For the text-containing cell, return its midpoint in [x, y] coordinate format. 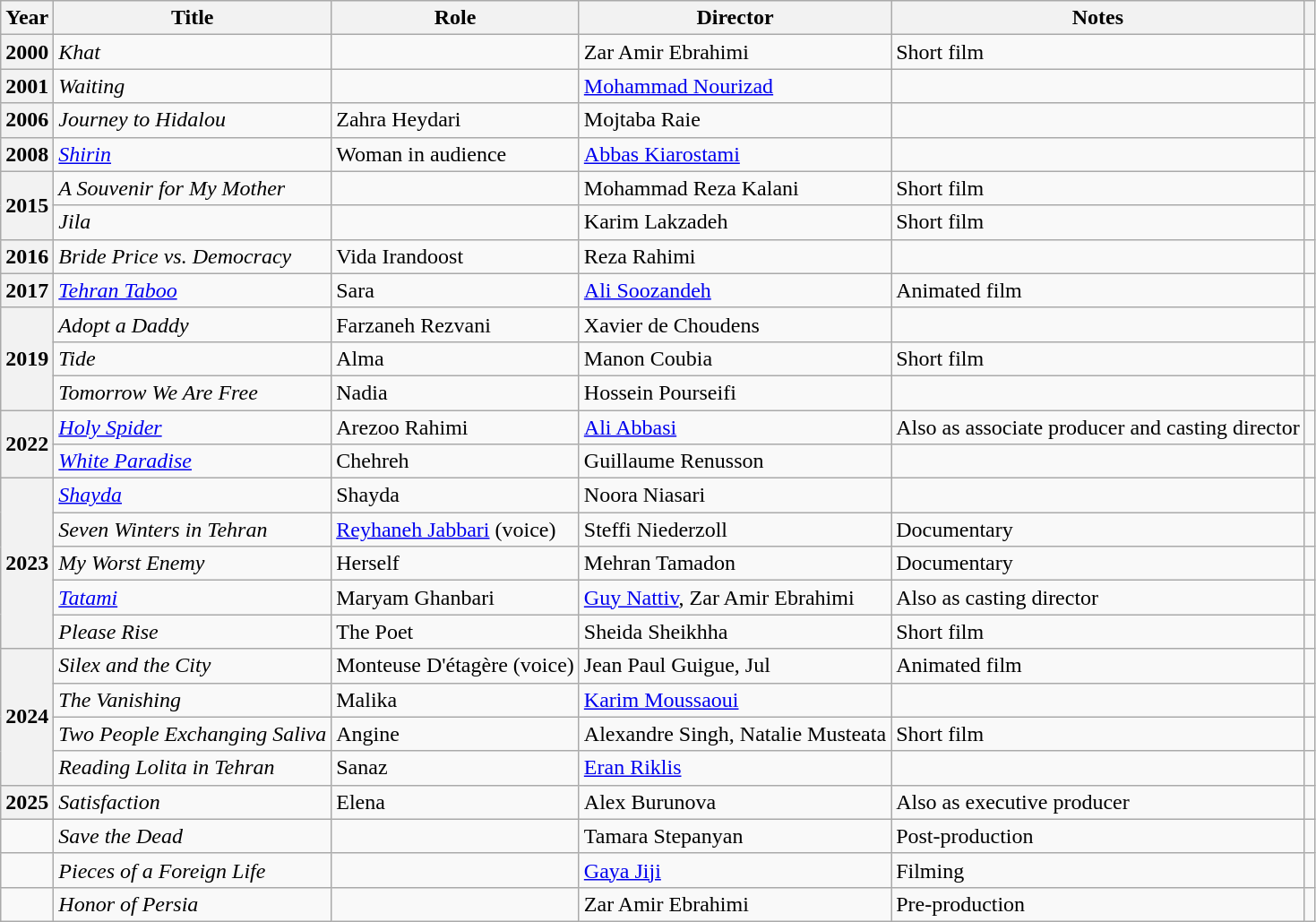
Hossein Pourseifi [735, 392]
Also as executive producer [1098, 802]
Tatami [193, 598]
Filming [1098, 870]
Notes [1098, 18]
Pieces of a Foreign Life [193, 870]
Shirin [193, 154]
Mohammad Reza Kalani [735, 188]
My Worst Enemy [193, 564]
2024 [27, 717]
Monteuse D'étagère (voice) [455, 666]
Malika [455, 700]
Mehran Tamadon [735, 564]
Khat [193, 52]
Angine [455, 734]
2001 [27, 86]
Mojtaba Raie [735, 120]
2022 [27, 444]
Silex and the City [193, 666]
Tehran Taboo [193, 290]
Sheida Sheikhha [735, 632]
Please Rise [193, 632]
Noora Niasari [735, 495]
Adopt a Daddy [193, 324]
Chehreh [455, 461]
Satisfaction [193, 802]
Vida Irandoost [455, 256]
Tamara Stepanyan [735, 836]
Abbas Kiarostami [735, 154]
Guillaume Renusson [735, 461]
Title [193, 18]
Also as casting director [1098, 598]
Sanaz [455, 768]
2023 [27, 564]
Jila [193, 222]
Bride Price vs. Democracy [193, 256]
2019 [27, 358]
Reading Lolita in Tehran [193, 768]
Maryam Ghanbari [455, 598]
2025 [27, 802]
The Poet [455, 632]
Jean Paul Guigue, Jul [735, 666]
Elena [455, 802]
Alma [455, 358]
Waiting [193, 86]
Honor of Persia [193, 904]
Gaya Jiji [735, 870]
Role [455, 18]
Tide [193, 358]
Woman in audience [455, 154]
2017 [27, 290]
Arezoo Rahimi [455, 427]
Also as associate producer and casting director [1098, 427]
Post-production [1098, 836]
Two People Exchanging Saliva [193, 734]
Pre-production [1098, 904]
Farzaneh Rezvani [455, 324]
Ali Abbasi [735, 427]
Karim Lakzadeh [735, 222]
Zahra Heydari [455, 120]
Sara [455, 290]
Save the Dead [193, 836]
Steffi Niederzoll [735, 530]
Director [735, 18]
Karim Moussaoui [735, 700]
Guy Nattiv, Zar Amir Ebrahimi [735, 598]
Ali Soozandeh [735, 290]
White Paradise [193, 461]
A Souvenir for My Mother [193, 188]
Reyhaneh Jabbari (voice) [455, 530]
2000 [27, 52]
Tomorrow We Are Free [193, 392]
2016 [27, 256]
Eran Riklis [735, 768]
Mohammad Nourizad [735, 86]
2006 [27, 120]
2008 [27, 154]
Alexandre Singh, Natalie Musteata [735, 734]
Journey to Hidalou [193, 120]
2015 [27, 205]
The Vanishing [193, 700]
Holy Spider [193, 427]
Alex Burunova [735, 802]
Reza Rahimi [735, 256]
Year [27, 18]
Manon Coubia [735, 358]
Xavier de Choudens [735, 324]
Herself [455, 564]
Seven Winters in Tehran [193, 530]
Nadia [455, 392]
